For the text-containing cell, return its midpoint in [X, Y] coordinate format. 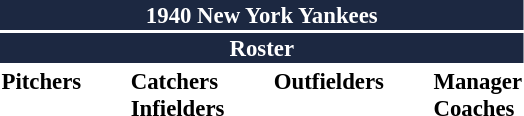
1940 New York Yankees [262, 15]
Roster [262, 48]
